Locate the cell with the specified text and output its [x, y] center coordinate. 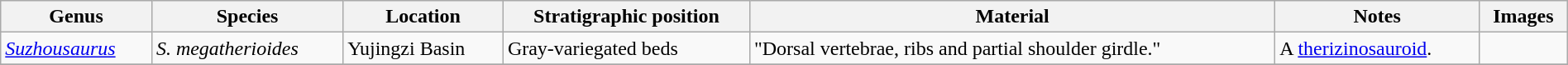
Gray-variegated beds [626, 48]
Images [1523, 17]
Suzhousaurus [76, 48]
Stratigraphic position [626, 17]
Species [246, 17]
Material [1012, 17]
Location [423, 17]
Notes [1378, 17]
Genus [76, 17]
"Dorsal vertebrae, ribs and partial shoulder girdle." [1012, 48]
S. megatherioides [246, 48]
A therizinosauroid. [1378, 48]
Yujingzi Basin [423, 48]
